For the text-containing cell, return its midpoint in (X, Y) coordinate format. 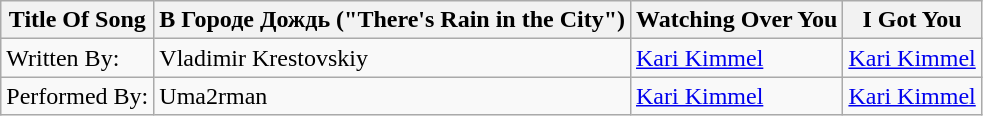
Title Of Song (78, 20)
Performed By: (78, 96)
Written By: (78, 58)
Uma2rman (392, 96)
В Городе Дождь ("There's Rain in the City") (392, 20)
Watching Over You (736, 20)
Vladimir Krestovskiy (392, 58)
I Got You (912, 20)
